Return (x, y) of the center of cell containing provided text 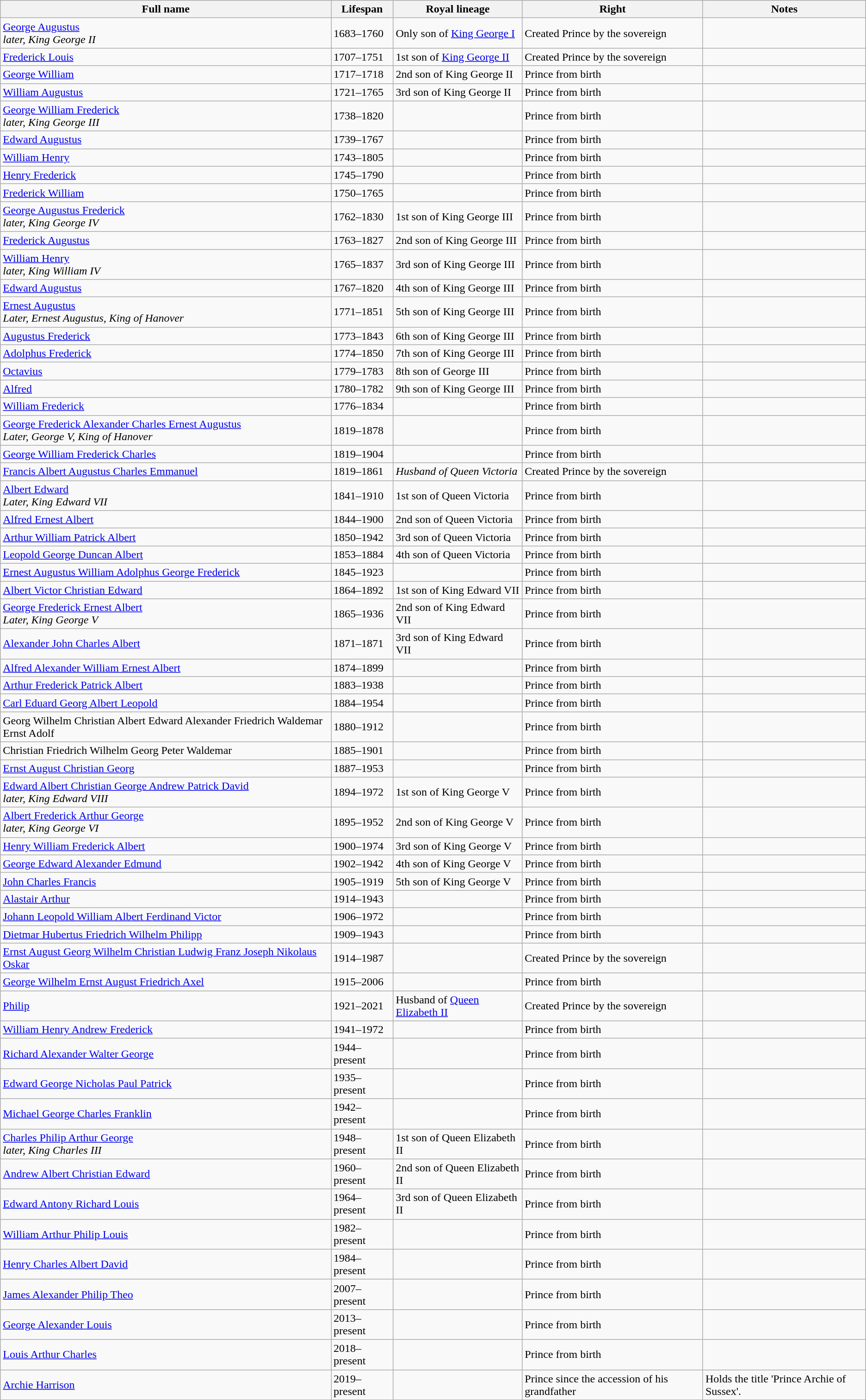
Dietmar Hubertus Friedrich Wilhelm Philipp (166, 934)
Leopold George Duncan Albert (166, 554)
3rd son of Queen Victoria (458, 537)
1905–1919 (362, 881)
1739–1767 (362, 140)
Michael George Charles Franklin (166, 1114)
Royal lineage (458, 9)
Andrew Albert Christian Edward (166, 1174)
1771–1851 (362, 312)
3rd son of Queen Elizabeth II (458, 1204)
William Henry (166, 157)
Frederick Louis (166, 57)
Frederick Augustus (166, 240)
5th son of King George V (458, 881)
1850–1942 (362, 537)
1683–1760 (362, 33)
Husband of Queen Victoria (458, 472)
1765–1837 (362, 264)
1921–2021 (362, 1006)
2007–present (362, 1294)
Alfred Ernest Albert (166, 519)
George Augustus Fredericklater, King George IV (166, 217)
1906–1972 (362, 916)
Georg Wilhelm Christian Albert Edward Alexander Friedrich Waldemar Ernst Adolf (166, 727)
1914–1943 (362, 899)
Holds the title 'Prince Archie of Sussex'. (784, 1385)
1865–1936 (362, 614)
1853–1884 (362, 554)
1902–1942 (362, 864)
2019–present (362, 1385)
George Wilhelm Ernst August Friedrich Axel (166, 982)
2nd son of King George III (458, 240)
2nd son of Queen Elizabeth II (458, 1174)
Archie Harrison (166, 1385)
8th son of George III (458, 371)
1841–1910 (362, 495)
2013–present (362, 1325)
1894–1972 (362, 792)
Adolphus Frederick (166, 354)
Ernst August Christian Georg (166, 768)
3rd son of King George V (458, 846)
William Frederick (166, 406)
1763–1827 (362, 240)
Frederick William (166, 193)
Octavius (166, 371)
1st son of King Edward VII (458, 590)
1935–present (362, 1084)
George William (166, 75)
Arthur William Patrick Albert (166, 537)
Albert Frederick Arthur Georgelater, King George VI (166, 822)
Lifespan (362, 9)
4th son of King George V (458, 864)
Louis Arthur Charles (166, 1354)
1982–present (362, 1234)
Only son of King George I (458, 33)
1st son of King George II (458, 57)
Albert EdwardLater, King Edward VII (166, 495)
Husband of Queen Elizabeth II (458, 1006)
1941–1972 (362, 1030)
Henry William Frederick Albert (166, 846)
Alfred Alexander William Ernest Albert (166, 668)
Christian Friedrich Wilhelm Georg Peter Waldemar (166, 751)
1780–1782 (362, 389)
George Edward Alexander Edmund (166, 864)
Ernst August Georg Wilhelm Christian Ludwig Franz Joseph Nikolaus Oskar (166, 958)
1717–1718 (362, 75)
2nd son of King George II (458, 75)
1819–1904 (362, 454)
3rd son of King George III (458, 264)
Philip (166, 1006)
1st son of King George III (458, 217)
2nd son of Queen Victoria (458, 519)
1743–1805 (362, 157)
1st son of Queen Elizabeth II (458, 1144)
Right (612, 9)
Ernest AugustusLater, Ernest Augustus, King of Hanover (166, 312)
1819–1878 (362, 430)
Richard Alexander Walter George (166, 1053)
1779–1783 (362, 371)
1845–1923 (362, 572)
1944–present (362, 1053)
3rd son of King George II (458, 92)
William Arthur Philip Louis (166, 1234)
1915–2006 (362, 982)
1964–present (362, 1204)
1844–1900 (362, 519)
Full name (166, 9)
1960–present (362, 1174)
1914–1987 (362, 958)
6th son of King George III (458, 336)
Alexander John Charles Albert (166, 644)
William Henry Andrew Frederick (166, 1030)
1st son of Queen Victoria (458, 495)
1909–1943 (362, 934)
Francis Albert Augustus Charles Emmanuel (166, 472)
Prince since the accession of his grandfather (612, 1385)
1884–1954 (362, 703)
Henry Frederick (166, 175)
1900–1974 (362, 846)
5th son of King George III (458, 312)
1874–1899 (362, 668)
John Charles Francis (166, 881)
George Augustuslater, King George II (166, 33)
1885–1901 (362, 751)
1738–1820 (362, 116)
1707–1751 (362, 57)
Notes (784, 9)
1721–1765 (362, 92)
George William Frederick Charles (166, 454)
1773–1843 (362, 336)
Arthur Frederick Patrick Albert (166, 685)
1776–1834 (362, 406)
Alfred (166, 389)
Carl Eduard Georg Albert Leopold (166, 703)
1819–1861 (362, 472)
1880–1912 (362, 727)
4th son of Queen Victoria (458, 554)
1762–1830 (362, 217)
9th son of King George III (458, 389)
Edward Antony Richard Louis (166, 1204)
1745–1790 (362, 175)
Ernest Augustus William Adolphus George Frederick (166, 572)
George Frederick Ernest AlbertLater, King George V (166, 614)
Alastair Arthur (166, 899)
1750–1765 (362, 193)
1871–1871 (362, 644)
George Frederick Alexander Charles Ernest AugustusLater, George V, King of Hanover (166, 430)
Johann Leopold William Albert Ferdinand Victor (166, 916)
George Alexander Louis (166, 1325)
1895–1952 (362, 822)
3rd son of King Edward VII (458, 644)
1st son of King George V (458, 792)
1864–1892 (362, 590)
Henry Charles Albert David (166, 1264)
2nd son of King Edward VII (458, 614)
7th son of King George III (458, 354)
1984–present (362, 1264)
George William Fredericklater, King George III (166, 116)
1948–present (362, 1144)
1774–1850 (362, 354)
2nd son of King George V (458, 822)
Augustus Frederick (166, 336)
William Henrylater, King William IV (166, 264)
William Augustus (166, 92)
1887–1953 (362, 768)
Edward George Nicholas Paul Patrick (166, 1084)
Edward Albert Christian George Andrew Patrick Davidlater, King Edward VIII (166, 792)
1942–present (362, 1114)
1767–1820 (362, 288)
Albert Victor Christian Edward (166, 590)
2018–present (362, 1354)
James Alexander Philip Theo (166, 1294)
1883–1938 (362, 685)
4th son of King George III (458, 288)
Charles Philip Arthur Georgelater, King Charles III (166, 1144)
